Output the [x, y] coordinate of the center of the cell containing the given text.  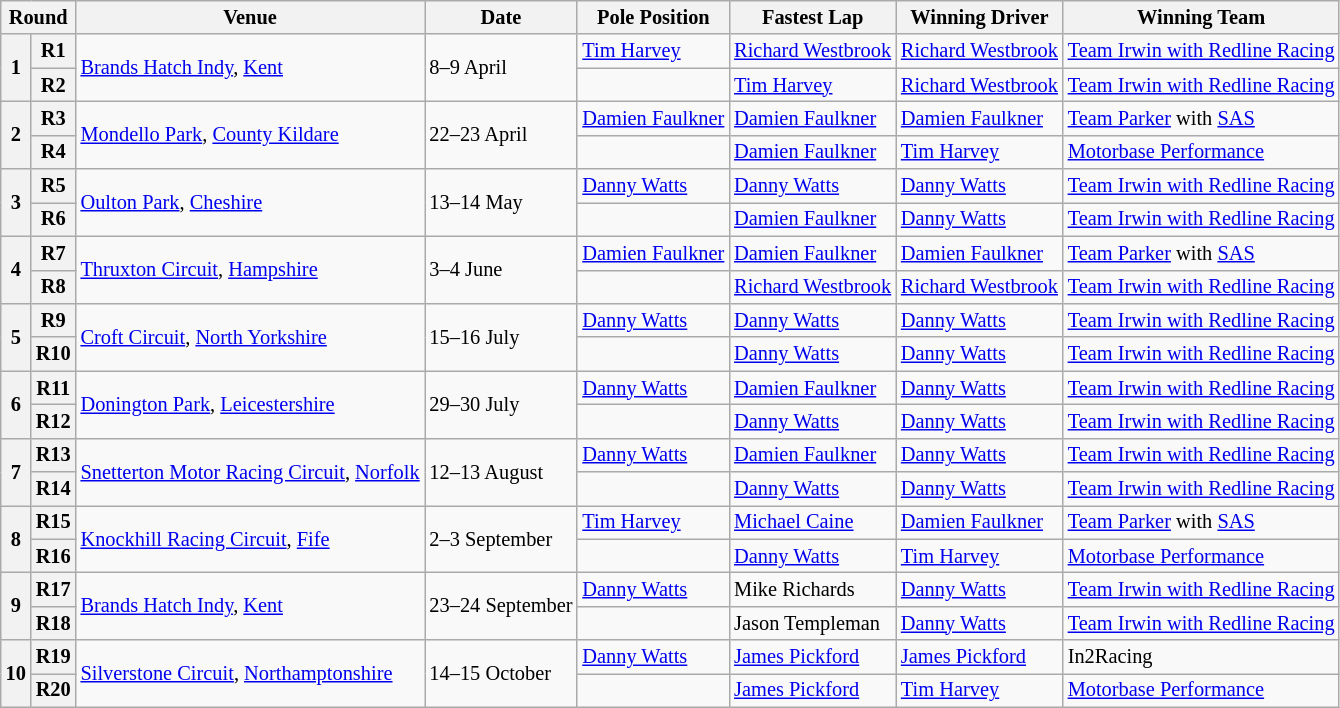
12–13 August [500, 472]
Croft Circuit, North Yorkshire [250, 336]
R10 [54, 354]
R13 [54, 455]
R1 [54, 51]
Oulton Park, Cheshire [250, 202]
R3 [54, 118]
R7 [54, 253]
23–24 September [500, 606]
29–30 July [500, 404]
6 [16, 404]
3 [16, 202]
R8 [54, 287]
R6 [54, 219]
R20 [54, 690]
R4 [54, 152]
Donington Park, Leicestershire [250, 404]
Pole Position [653, 17]
Mike Richards [812, 589]
1 [16, 68]
Jason Templeman [812, 623]
R2 [54, 85]
15–16 July [500, 336]
R16 [54, 556]
2–3 September [500, 538]
Fastest Lap [812, 17]
Venue [250, 17]
R19 [54, 657]
8 [16, 538]
8–9 April [500, 68]
9 [16, 606]
Mondello Park, County Kildare [250, 134]
R11 [54, 388]
Winning Team [1202, 17]
5 [16, 336]
R18 [54, 623]
Snetterton Motor Racing Circuit, Norfolk [250, 472]
3–4 June [500, 270]
22–23 April [500, 134]
R12 [54, 421]
In2Racing [1202, 657]
Silverstone Circuit, Northamptonshire [250, 674]
Date [500, 17]
Round [38, 17]
Knockhill Racing Circuit, Fife [250, 538]
2 [16, 134]
R15 [54, 522]
Thruxton Circuit, Hampshire [250, 270]
R14 [54, 489]
13–14 May [500, 202]
Winning Driver [980, 17]
4 [16, 270]
7 [16, 472]
14–15 October [500, 674]
R17 [54, 589]
10 [16, 674]
Michael Caine [812, 522]
R9 [54, 320]
R5 [54, 186]
